For the text-containing cell, return its midpoint in [x, y] coordinate format. 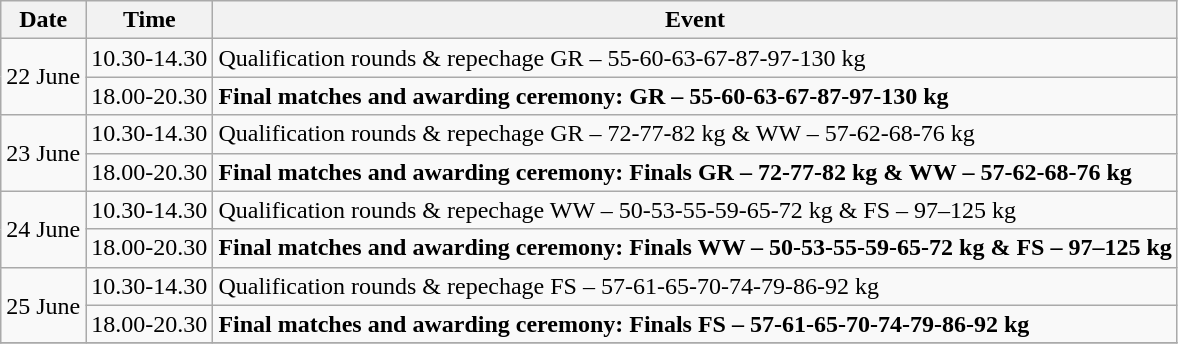
Final matches and awarding ceremony: Finals FS – 57-61-65-70-74-79-86-92 kg [695, 324]
Qualification rounds & repechage GR – 55-60-63-67-87-97-130 kg [695, 58]
Date [44, 20]
Qualification rounds & repechage WW – 50-53-55-59-65-72 kg & FS – 97–125 kg [695, 210]
22 June [44, 77]
Final matches and awarding ceremony: Finals WW – 50-53-55-59-65-72 kg & FS – 97–125 kg [695, 248]
Event [695, 20]
25 June [44, 305]
Qualification rounds & repechage GR – 72-77-82 kg & WW – 57-62-68-76 kg [695, 134]
Qualification rounds & repechage FS – 57-61-65-70-74-79-86-92 kg [695, 286]
Final matches and awarding ceremony: Finals GR – 72-77-82 kg & WW – 57-62-68-76 kg [695, 172]
Final matches and awarding ceremony: GR – 55-60-63-67-87-97-130 kg [695, 96]
23 June [44, 153]
Time [150, 20]
24 June [44, 229]
